Return the (X, Y) coordinate for the center point of the cell that contains the specified text.  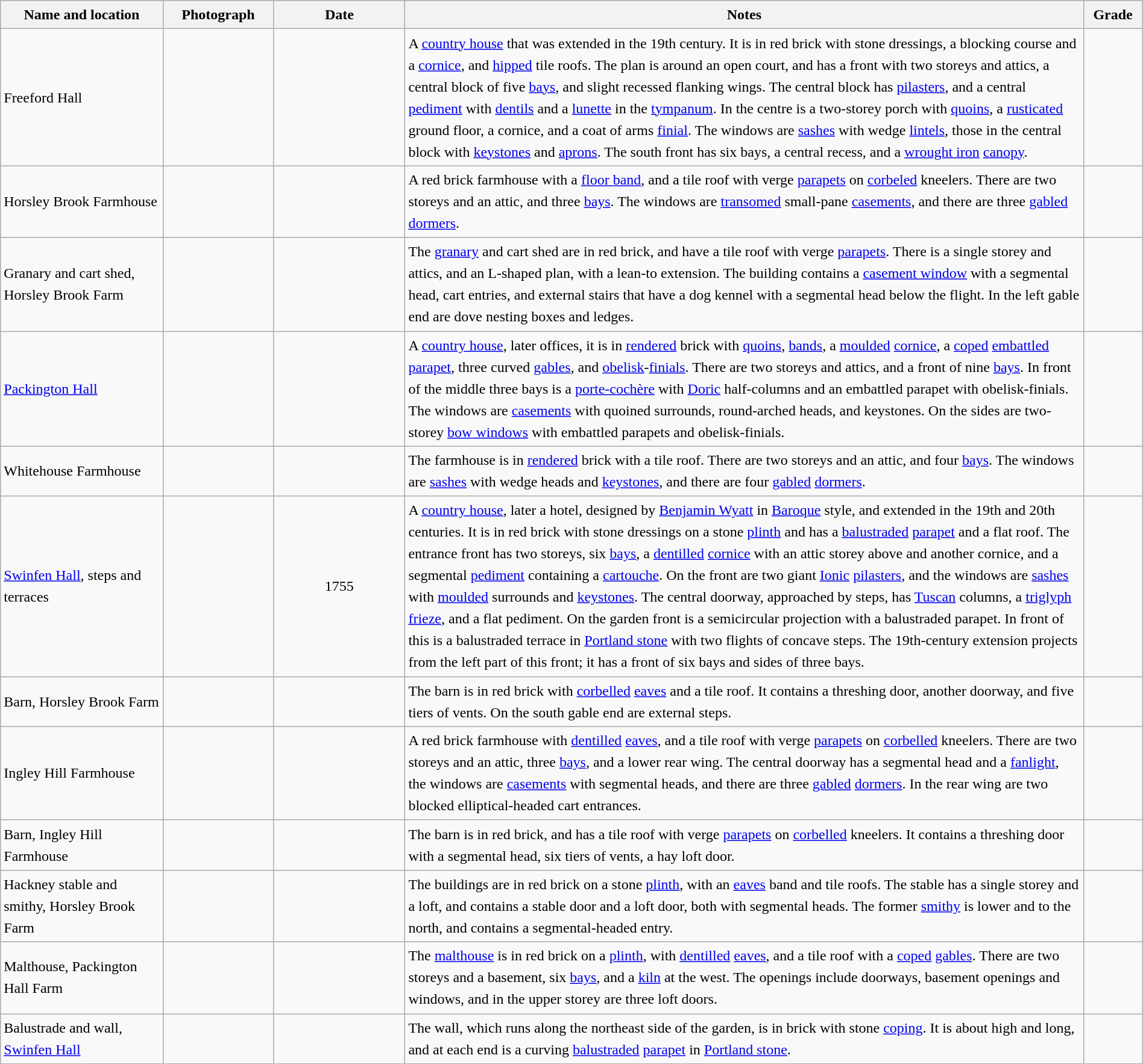
Name and location (82, 14)
Hackney stable and smithy, Horsley Brook Farm (82, 905)
Barn, Horsley Brook Farm (82, 702)
Balustrade and wall, Swinfen Hall (82, 1039)
Malthouse, Packington Hall Farm (82, 978)
Notes (744, 14)
1755 (339, 586)
Granary and cart shed, Horsley Brook Farm (82, 285)
Swinfen Hall, steps and terraces (82, 586)
Ingley Hill Farmhouse (82, 773)
Photograph (218, 14)
Grade (1113, 14)
Packington Hall (82, 388)
Barn, Ingley Hill Farmhouse (82, 845)
Horsley Brook Farmhouse (82, 201)
Date (339, 14)
Freeford Hall (82, 98)
Whitehouse Farmhouse (82, 471)
